Detect which cell encompasses the target text, then output its [X, Y] center coordinate. 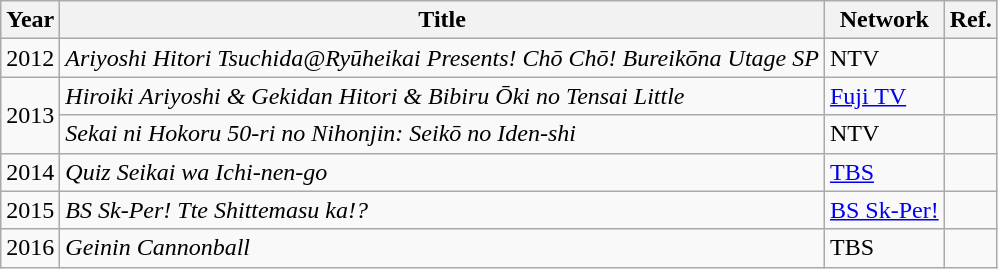
Network [884, 20]
BS Sk-Per! [884, 210]
2014 [30, 172]
Fuji TV [884, 96]
Ref. [970, 20]
Title [442, 20]
Ariyoshi Hitori Tsuchida@Ryūheikai Presents! Chō Chō! Bureikōna Utage SP [442, 58]
Quiz Seikai wa Ichi-nen-go [442, 172]
Year [30, 20]
2016 [30, 248]
Hiroiki Ariyoshi & Gekidan Hitori & Bibiru Ōki no Tensai Little [442, 96]
2012 [30, 58]
BS Sk-Per! Tte Shittemasu ka!? [442, 210]
2013 [30, 115]
Geinin Cannonball [442, 248]
2015 [30, 210]
Sekai ni Hokoru 50-ri no Nihonjin: Seikō no Iden-shi [442, 134]
